Determine the [X, Y] coordinate at the center of the cell enclosing the given text.  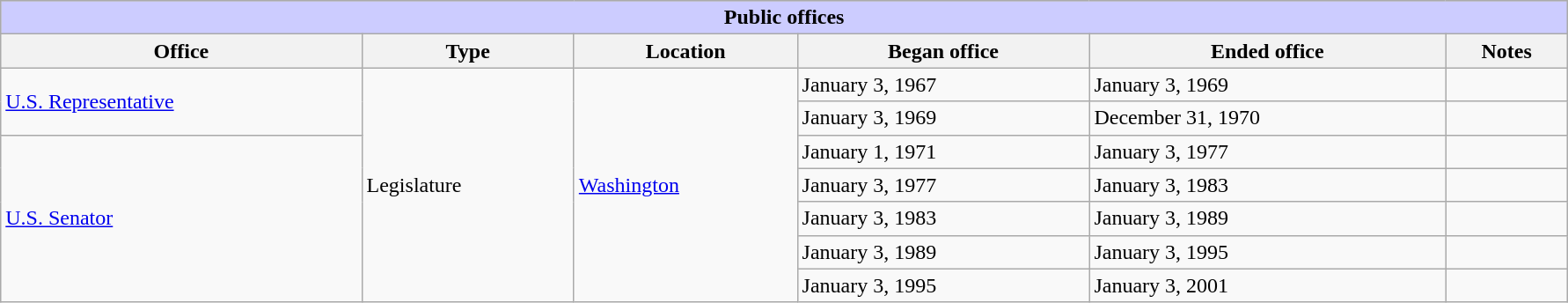
U.S. Representative [181, 101]
December 31, 1970 [1267, 118]
U.S. Senator [181, 218]
Notes [1506, 51]
January 1, 1971 [943, 151]
Office [181, 51]
Began office [943, 51]
Type [468, 51]
January 3, 1967 [943, 85]
Legislature [468, 185]
Location [685, 51]
Washington [685, 185]
Public offices [785, 18]
January 3, 2001 [1267, 285]
Ended office [1267, 51]
